Output the [x, y] coordinate of the center of the cell containing the given text.  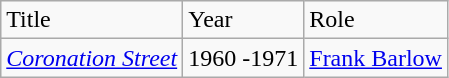
Role [376, 20]
1960 -1971 [244, 58]
Title [92, 20]
Frank Barlow [376, 58]
Coronation Street [92, 58]
Year [244, 20]
